Search for the cell housing the specified text and yield its [x, y] center coordinate. 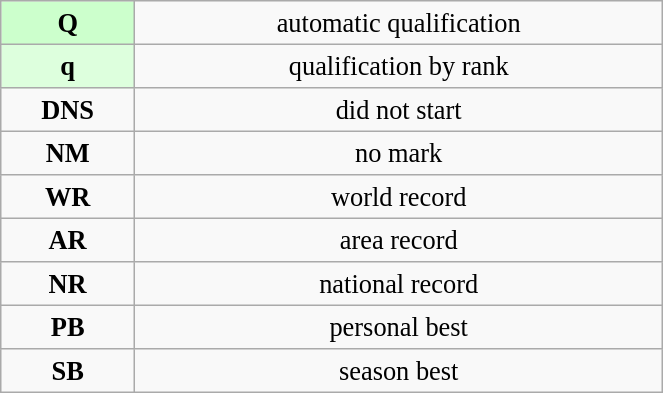
q [68, 66]
DNS [68, 109]
PB [68, 327]
NR [68, 284]
AR [68, 240]
NM [68, 153]
SB [68, 371]
did not start [399, 109]
national record [399, 284]
Q [68, 22]
season best [399, 371]
personal best [399, 327]
WR [68, 197]
no mark [399, 153]
world record [399, 197]
qualification by rank [399, 66]
automatic qualification [399, 22]
area record [399, 240]
